Extract the (X, Y) coordinate from the center of the cell holding the provided text.  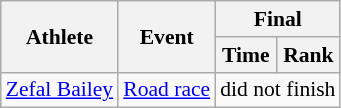
Time (246, 55)
Zefal Bailey (60, 90)
Athlete (60, 36)
Rank (308, 55)
Final (278, 19)
Road race (166, 90)
Event (166, 36)
did not finish (278, 90)
